Locate the cell with the specified text and output its (x, y) center coordinate. 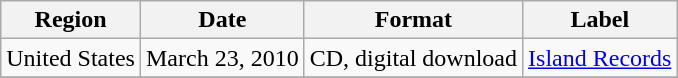
United States (71, 58)
Date (222, 20)
Format (413, 20)
March 23, 2010 (222, 58)
Label (600, 20)
CD, digital download (413, 58)
Region (71, 20)
Island Records (600, 58)
